Capture the cell that displays the provided text and extract its [x, y] central coordinate. 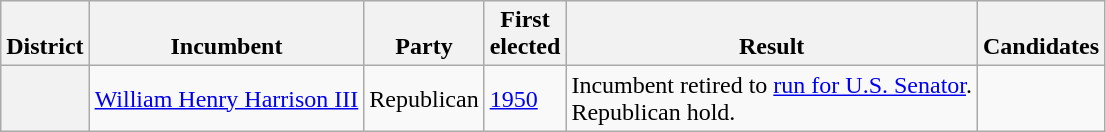
Incumbent retired to run for U.S. Senator.Republican hold. [772, 98]
District [45, 34]
Candidates [1042, 34]
William Henry Harrison III [226, 98]
Result [772, 34]
Incumbent [226, 34]
Republican [424, 98]
Firstelected [525, 34]
1950 [525, 98]
Party [424, 34]
